Capture the cell that displays the provided text and extract its (X, Y) central coordinate. 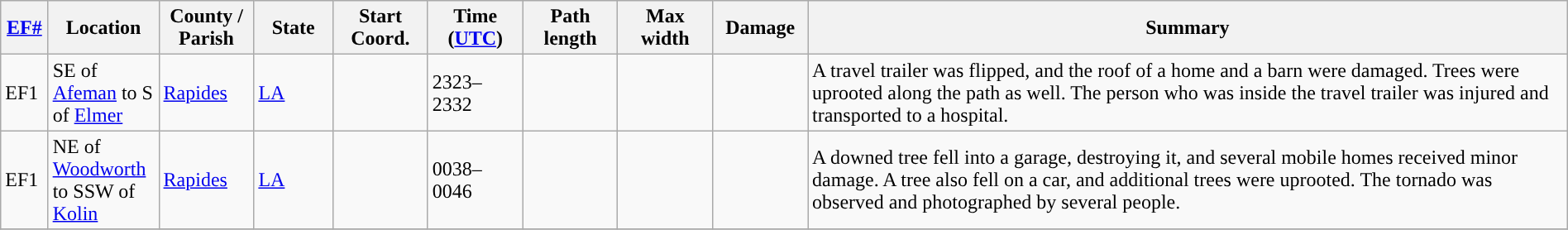
Path length (571, 28)
Time (UTC) (475, 28)
Damage (761, 28)
Start Coord. (380, 28)
SE of Afeman to S of Elmer (103, 93)
NE of Woodworth to SSW of Kolin (103, 180)
State (294, 28)
Max width (665, 28)
Summary (1188, 28)
0038–0046 (475, 180)
County / Parish (207, 28)
EF# (25, 28)
2323–2332 (475, 93)
Location (103, 28)
